Capture the cell that displays the provided text and extract its [X, Y] central coordinate. 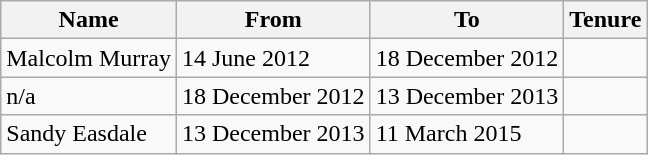
From [273, 20]
n/a [89, 96]
Tenure [606, 20]
11 March 2015 [467, 134]
To [467, 20]
14 June 2012 [273, 58]
Sandy Easdale [89, 134]
Malcolm Murray [89, 58]
Name [89, 20]
